Identify which cell holds the provided text, then report its (X, Y) central coordinate. 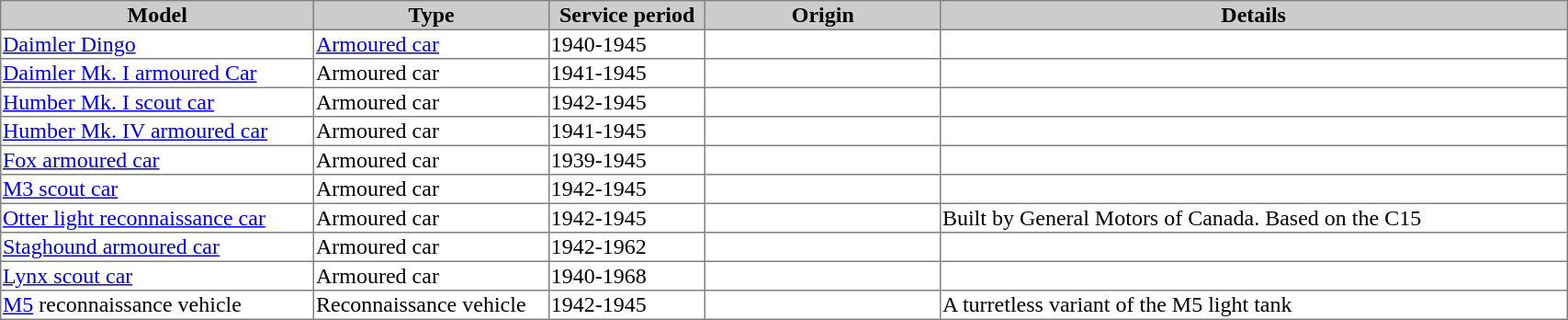
Fox armoured car (158, 160)
Type (432, 16)
Origin (823, 16)
Details (1254, 16)
Service period (626, 16)
1940-1968 (626, 276)
Staghound armoured car (158, 247)
M3 scout car (158, 189)
Daimler Dingo (158, 44)
Lynx scout car (158, 276)
1939-1945 (626, 160)
A turretless variant of the M5 light tank (1254, 305)
Reconnaissance vehicle (432, 305)
1942-1962 (626, 247)
M5 reconnaissance vehicle (158, 305)
1940-1945 (626, 44)
Humber Mk. IV armoured car (158, 131)
Humber Mk. I scout car (158, 102)
Daimler Mk. I armoured Car (158, 74)
Built by General Motors of Canada. Based on the C15 (1254, 218)
Model (158, 16)
Otter light reconnaissance car (158, 218)
